Search for the cell housing the specified text and yield its [X, Y] center coordinate. 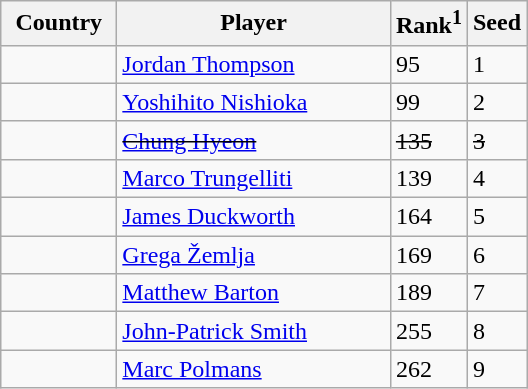
95 [428, 64]
99 [428, 102]
3 [496, 140]
Jordan Thompson [254, 64]
169 [428, 255]
James Duckworth [254, 217]
Matthew Barton [254, 293]
6 [496, 255]
Rank1 [428, 24]
Marco Trungelliti [254, 178]
Seed [496, 24]
2 [496, 102]
1 [496, 64]
7 [496, 293]
4 [496, 178]
189 [428, 293]
135 [428, 140]
164 [428, 217]
8 [496, 331]
Yoshihito Nishioka [254, 102]
Country [59, 24]
139 [428, 178]
Marc Polmans [254, 369]
Player [254, 24]
5 [496, 217]
Grega Žemlja [254, 255]
255 [428, 331]
John-Patrick Smith [254, 331]
262 [428, 369]
9 [496, 369]
Chung Hyeon [254, 140]
